Return the (x, y) coordinate for the center point of the cell that contains the specified text.  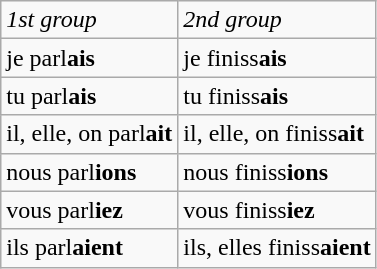
nous finissions (277, 172)
vous finissiez (277, 210)
je finissais (277, 58)
nous parlions (90, 172)
je parlais (90, 58)
tu finissais (277, 96)
il, elle, on finissait (277, 134)
tu parlais (90, 96)
2nd group (277, 20)
ils, elles finissaient (277, 248)
vous parliez (90, 210)
ils parlaient (90, 248)
il, elle, on parlait (90, 134)
1st group (90, 20)
